Search for the cell housing the specified text and yield its (x, y) center coordinate. 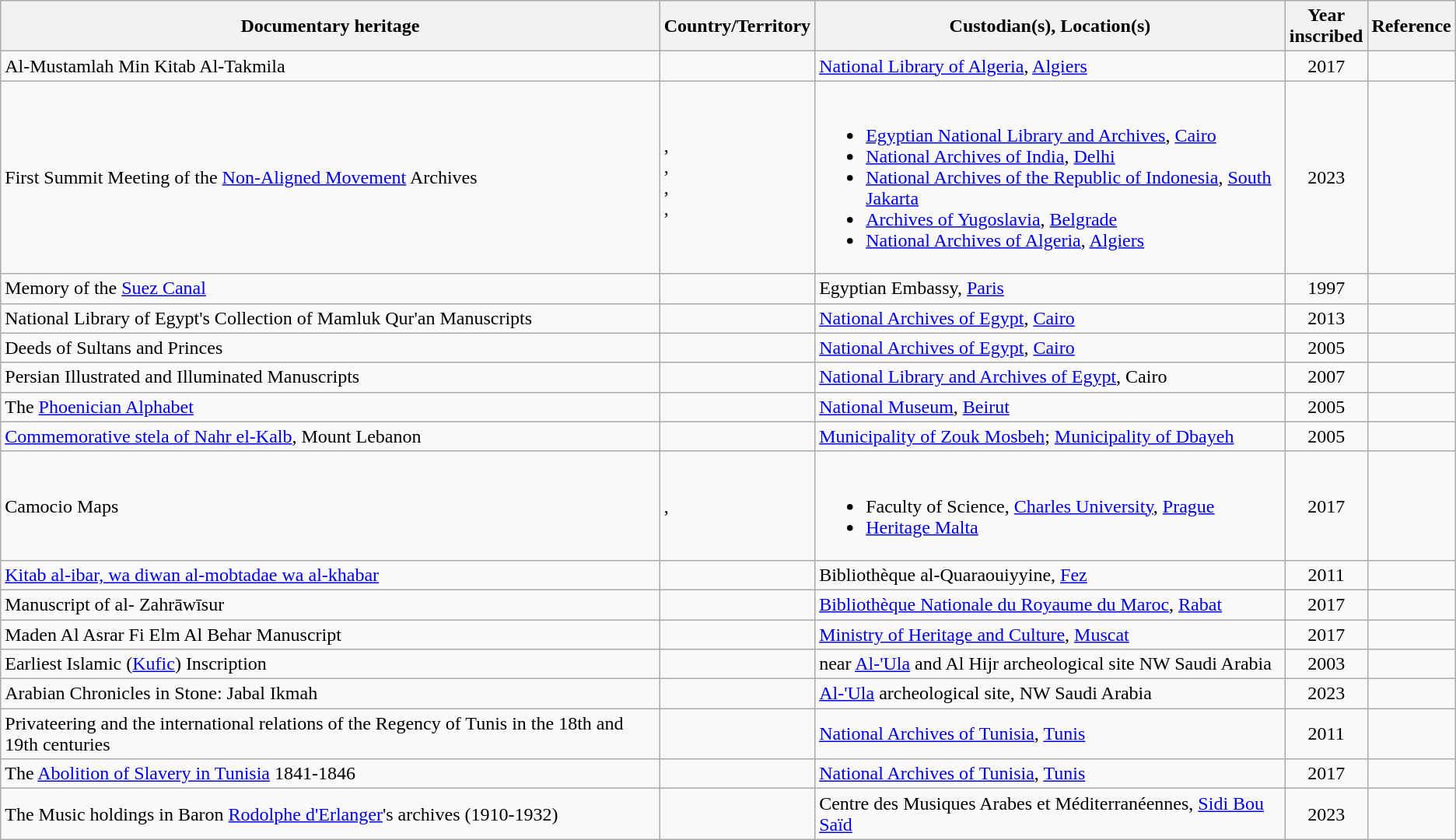
Kitab al-ibar, wa diwan al-mobtadae wa al-khabar (330, 575)
2013 (1326, 318)
Camocio Maps (330, 506)
Egyptian Embassy, Paris (1050, 289)
Ministry of Heritage and Culture, Muscat (1050, 634)
Persian Illustrated and Illuminated Manuscripts (330, 377)
Bibliothèque al-Quaraouiyyine, Fez (1050, 575)
Country/Territory (737, 26)
Al-Mustamlah Min Kitab Al-Takmila (330, 66)
Privateering and the international relations of the Regency of Tunis in the 18th and 19th centuries (330, 734)
Bibliothèque Nationale du Royaume du Maroc, Rabat (1050, 604)
Reference (1411, 26)
National Library of Algeria, Algiers (1050, 66)
The Phoenician Alphabet (330, 407)
Yearinscribed (1326, 26)
Maden Al Asrar Fi Elm Al Behar Manuscript (330, 634)
, (737, 506)
Manuscript of al- Zahrāwīsur (330, 604)
The Music holdings in Baron Rodolphe d'Erlanger's archives (1910-1932) (330, 814)
National Museum, Beirut (1050, 407)
National Library of Egypt's Collection of Mamluk Qur'an Manuscripts (330, 318)
Centre des Musiques Arabes et Méditerranéennes, Sidi Bou Saïd (1050, 814)
First Summit Meeting of the Non-Aligned Movement Archives (330, 177)
Earliest Islamic (Kufic) Inscription (330, 664)
Municipality of Zouk Mosbeh; Municipality of Dbayeh (1050, 436)
The Abolition of Slavery in Tunisia 1841-1846 (330, 774)
Memory of the Suez Canal (330, 289)
National Library and Archives of Egypt, Cairo (1050, 377)
Faculty of Science, Charles University, Prague Heritage Malta (1050, 506)
Deeds of Sultans and Princes (330, 348)
Arabian Chronicles in Stone: Jabal Ikmah (330, 694)
Commemorative stela of Nahr el-Kalb, Mount Lebanon (330, 436)
1997 (1326, 289)
Custodian(s), Location(s) (1050, 26)
2003 (1326, 664)
near Al-'Ula and Al Hijr archeological site NW Saudi Arabia (1050, 664)
Al-'Ula archeological site, NW Saudi Arabia (1050, 694)
,,,, (737, 177)
Documentary heritage (330, 26)
2007 (1326, 377)
